For the text-containing cell, return its midpoint in (X, Y) coordinate format. 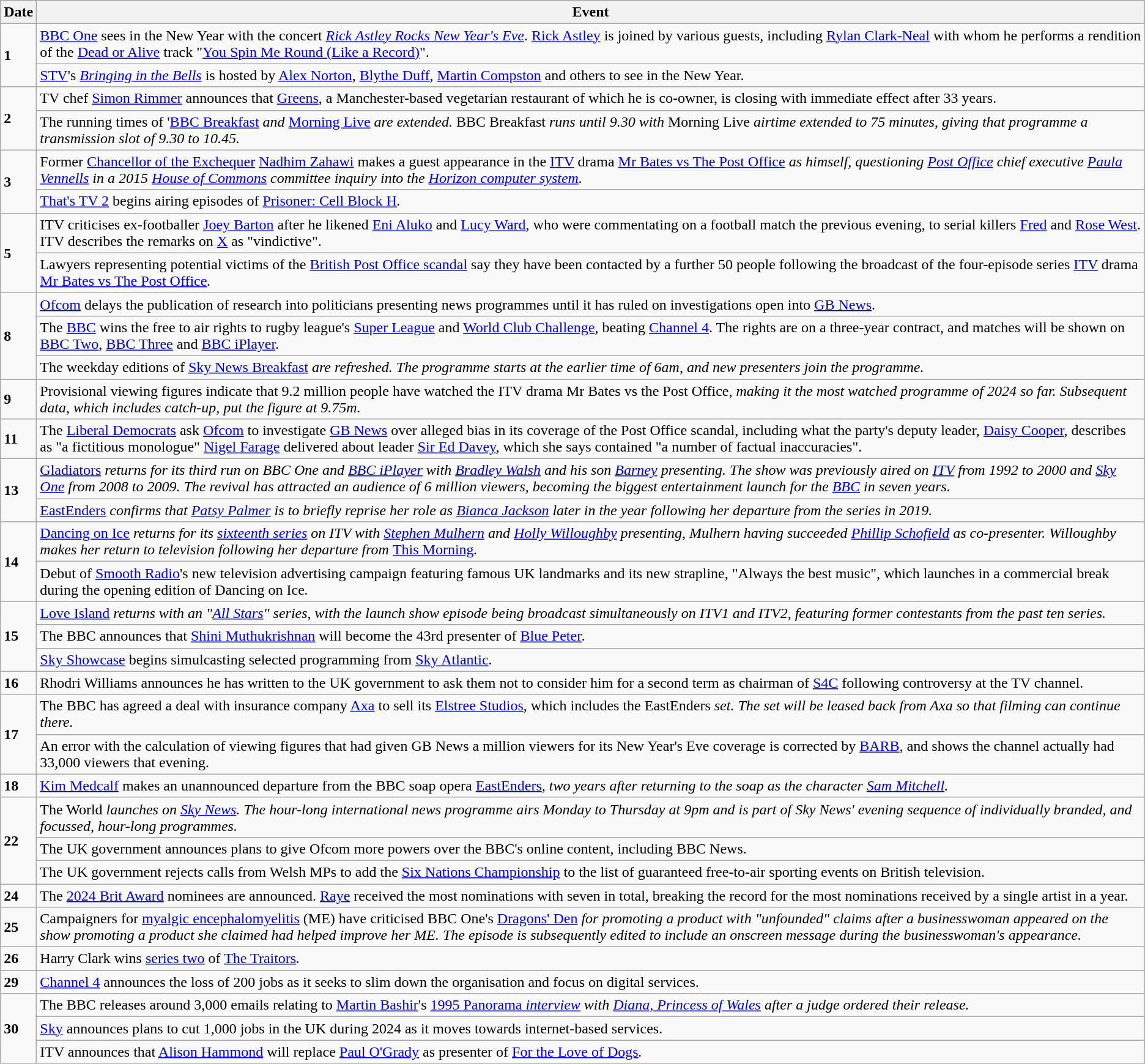
Harry Clark wins series two of The Traitors. (591, 959)
11 (18, 439)
17 (18, 734)
STV's Bringing in the Bells is hosted by Alex Norton, Blythe Duff, Martin Compston and others to see in the New Year. (591, 75)
Kim Medcalf makes an unannounced departure from the BBC soap opera EastEnders, two years after returning to the soap as the character Sam Mitchell. (591, 786)
25 (18, 928)
16 (18, 683)
5 (18, 253)
30 (18, 1029)
22 (18, 841)
14 (18, 562)
Date (18, 12)
18 (18, 786)
26 (18, 959)
ITV announces that Alison Hammond will replace Paul O'Grady as presenter of For the Love of Dogs. (591, 1052)
8 (18, 335)
3 (18, 181)
The weekday editions of Sky News Breakfast are refreshed. The programme starts at the earlier time of 6am, and new presenters join the programme. (591, 367)
2 (18, 119)
That's TV 2 begins airing episodes of Prisoner: Cell Block H. (591, 201)
24 (18, 895)
Event (591, 12)
The BBC announces that Shini Muthukrishnan will become the 43rd presenter of Blue Peter. (591, 636)
1 (18, 55)
13 (18, 491)
9 (18, 399)
Sky Showcase begins simulcasting selected programming from Sky Atlantic. (591, 660)
15 (18, 636)
The UK government announces plans to give Ofcom more powers over the BBC's online content, including BBC News. (591, 849)
Ofcom delays the publication of research into politicians presenting news programmes until it has ruled on investigations open into GB News. (591, 304)
Channel 4 announces the loss of 200 jobs as it seeks to slim down the organisation and focus on digital services. (591, 982)
Sky announces plans to cut 1,000 jobs in the UK during 2024 as it moves towards internet-based services. (591, 1029)
29 (18, 982)
